Locate the cell with the specified text and output its (x, y) center coordinate. 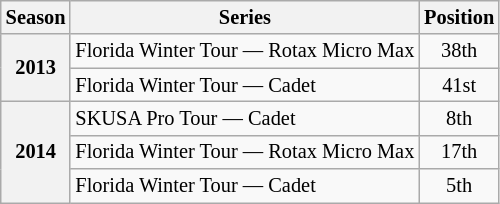
Series (244, 17)
41st (459, 85)
38th (459, 51)
Season (36, 17)
8th (459, 118)
SKUSA Pro Tour — Cadet (244, 118)
17th (459, 152)
Position (459, 17)
2013 (36, 68)
5th (459, 186)
2014 (36, 152)
